Find where the given text appears and provide that cell's center as (X, Y) coordinate. 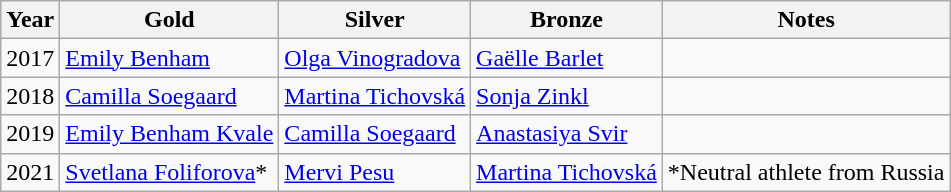
Gold (170, 20)
Bronze (567, 20)
2019 (30, 134)
2018 (30, 96)
Year (30, 20)
Gaëlle Barlet (567, 58)
2017 (30, 58)
Sonja Zinkl (567, 96)
Mervi Pesu (375, 172)
2021 (30, 172)
Notes (806, 20)
Emily Benham (170, 58)
Emily Benham Kvale (170, 134)
Svetlana Foliforova* (170, 172)
Anastasiya Svir (567, 134)
Silver (375, 20)
Olga Vinogradova (375, 58)
*Neutral athlete from Russia (806, 172)
